Capture the cell that displays the provided text and extract its (X, Y) central coordinate. 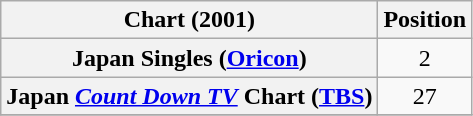
Position (425, 20)
Japan Singles (Oricon) (190, 58)
Japan Count Down TV Chart (TBS) (190, 96)
2 (425, 58)
27 (425, 96)
Chart (2001) (190, 20)
